Extract the [x, y] coordinate from the center of the cell holding the provided text.  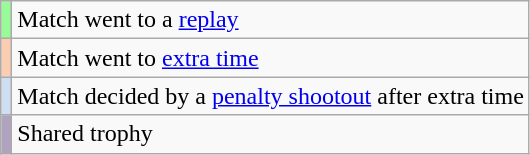
Match decided by a penalty shootout after extra time [271, 96]
Match went to a replay [271, 20]
Match went to extra time [271, 58]
Shared trophy [271, 134]
